Find where the given text appears and provide that cell's center as (X, Y) coordinate. 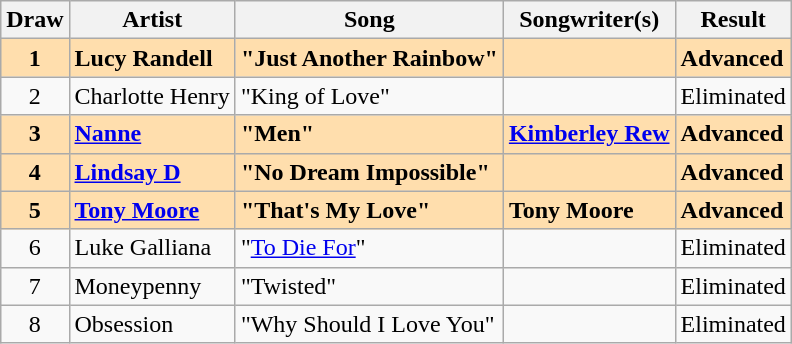
Luke Galliana (152, 248)
Song (369, 20)
"That's My Love" (369, 210)
Kimberley Rew (589, 134)
"Just Another Rainbow" (369, 58)
Lindsay D (152, 172)
"To Die For" (369, 248)
"Men" (369, 134)
3 (35, 134)
"King of Love" (369, 96)
1 (35, 58)
Songwriter(s) (589, 20)
Moneypenny (152, 286)
Draw (35, 20)
Charlotte Henry (152, 96)
6 (35, 248)
4 (35, 172)
"No Dream Impossible" (369, 172)
Result (733, 20)
2 (35, 96)
Artist (152, 20)
8 (35, 324)
Obsession (152, 324)
Nanne (152, 134)
Lucy Randell (152, 58)
"Why Should I Love You" (369, 324)
5 (35, 210)
7 (35, 286)
"Twisted" (369, 286)
